Identify which cell holds the provided text, then report its (x, y) central coordinate. 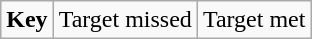
Target missed (125, 20)
Target met (254, 20)
Key (27, 20)
